Capture the cell that displays the provided text and extract its [X, Y] central coordinate. 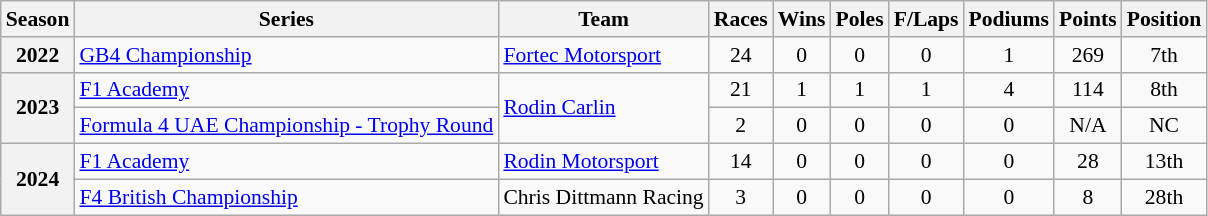
13th [1164, 162]
Position [1164, 19]
28th [1164, 197]
24 [741, 55]
Team [603, 19]
2 [741, 126]
8 [1088, 197]
Rodin Motorsport [603, 162]
Season [38, 19]
Podiums [1010, 19]
Chris Dittmann Racing [603, 197]
8th [1164, 90]
21 [741, 90]
Points [1088, 19]
Series [286, 19]
F4 British Championship [286, 197]
Wins [802, 19]
2022 [38, 55]
NC [1164, 126]
7th [1164, 55]
269 [1088, 55]
2024 [38, 180]
114 [1088, 90]
Poles [860, 19]
2023 [38, 108]
Rodin Carlin [603, 108]
3 [741, 197]
Fortec Motorsport [603, 55]
28 [1088, 162]
GB4 Championship [286, 55]
Formula 4 UAE Championship - Trophy Round [286, 126]
N/A [1088, 126]
4 [1010, 90]
Races [741, 19]
14 [741, 162]
F/Laps [926, 19]
